Pinpoint the cell where the given text exists, returning its (x, y) midpoint coordinate. 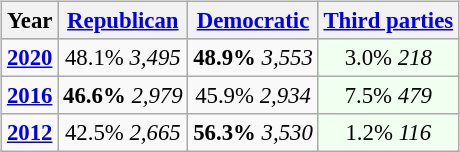
42.5% 2,665 (123, 133)
2016 (30, 96)
45.9% 2,934 (253, 96)
Third parties (388, 21)
48.1% 3,495 (123, 58)
3.0% 218 (388, 58)
2020 (30, 58)
Democratic (253, 21)
46.6% 2,979 (123, 96)
Year (30, 21)
56.3% 3,530 (253, 133)
Republican (123, 21)
1.2% 116 (388, 133)
2012 (30, 133)
7.5% 479 (388, 96)
48.9% 3,553 (253, 58)
